Detect which cell encompasses the target text, then output its [x, y] center coordinate. 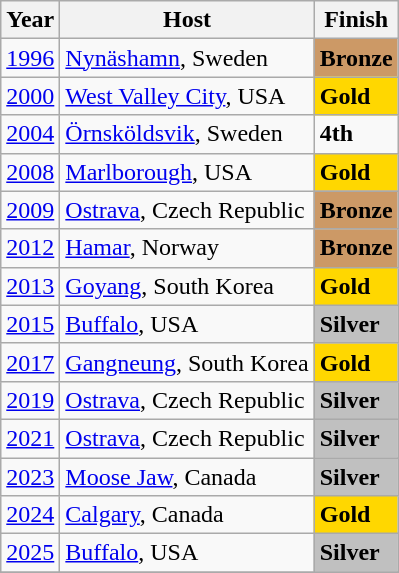
Hamar, Norway [187, 248]
Year [30, 20]
2004 [30, 134]
2015 [30, 324]
Marlborough, USA [187, 172]
Goyang, South Korea [187, 286]
Finish [356, 20]
2008 [30, 172]
Host [187, 20]
2013 [30, 286]
Nynäshamn, Sweden [187, 58]
2025 [30, 553]
Örnsköldsvik, Sweden [187, 134]
2023 [30, 477]
2017 [30, 362]
2000 [30, 96]
West Valley City, USA [187, 96]
Gangneung, South Korea [187, 362]
2012 [30, 248]
2009 [30, 210]
2021 [30, 438]
Moose Jaw, Canada [187, 477]
Calgary, Canada [187, 515]
1996 [30, 58]
2024 [30, 515]
2019 [30, 400]
4th [356, 134]
